Return the [x, y] coordinate for the center point of the cell that contains the specified text.  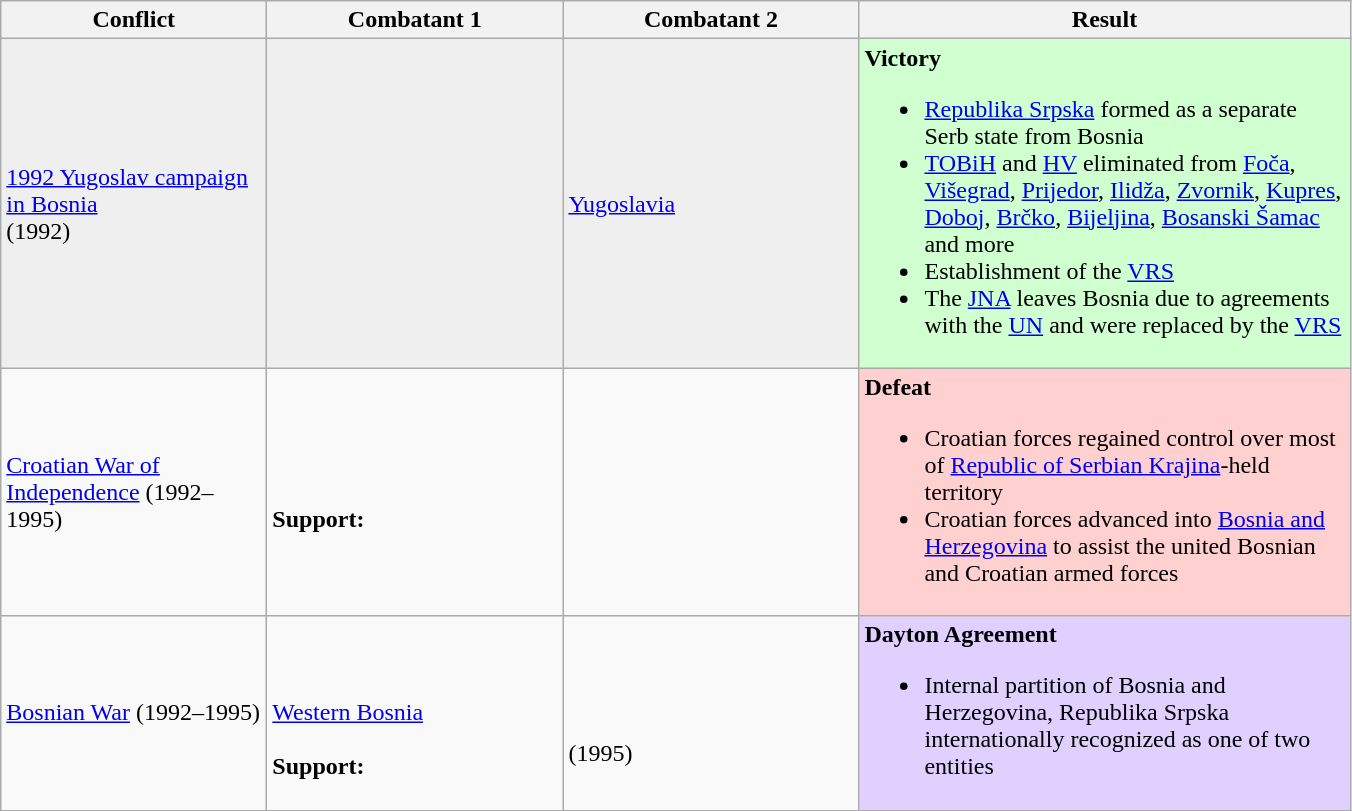
Western BosniaSupport: [415, 713]
1992 Yugoslav campaign in Bosnia(1992) [134, 204]
Combatant 2 [711, 20]
Bosnian War (1992–1995) [134, 713]
(1995) [711, 713]
Combatant 1 [415, 20]
Support: [415, 492]
Croatian War of Independence (1992–1995) [134, 492]
Yugoslavia [711, 204]
Conflict [134, 20]
Dayton AgreementInternal partition of Bosnia and Herzegovina, Republika Srpska internationally recognized as one of two entities [1104, 713]
Result [1104, 20]
